Provide the [x, y] coordinate of the cell's center where the given text is located.  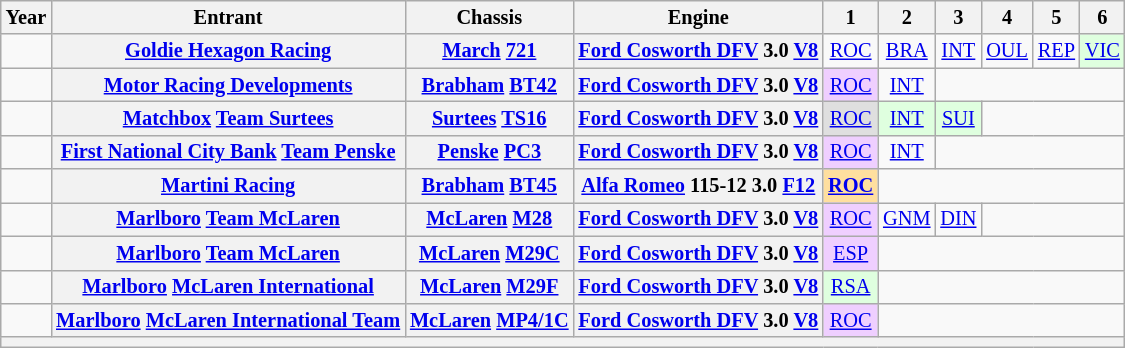
REP [1056, 51]
Chassis [489, 17]
McLaren MP4/1C [489, 320]
Brabham BT45 [489, 186]
6 [1102, 17]
Engine [698, 17]
Surtees TS16 [489, 118]
Year [26, 17]
Marlboro McLaren International [228, 287]
Brabham BT42 [489, 85]
Goldie Hexagon Racing [228, 51]
OUL [1007, 51]
3 [958, 17]
Penske PC3 [489, 152]
Motor Racing Developments [228, 85]
McLaren M29C [489, 253]
Marlboro McLaren International Team [228, 320]
2 [906, 17]
BRA [906, 51]
ESP [850, 253]
RSA [850, 287]
DIN [958, 219]
McLaren M29F [489, 287]
SUI [958, 118]
Matchbox Team Surtees [228, 118]
First National City Bank Team Penske [228, 152]
March 721 [489, 51]
5 [1056, 17]
Entrant [228, 17]
Martini Racing [228, 186]
McLaren M28 [489, 219]
1 [850, 17]
4 [1007, 17]
GNM [906, 219]
Alfa Romeo 115-12 3.0 F12 [698, 186]
VIC [1102, 51]
